Scan for the cell matching the given text and deliver its (x, y) coordinate at center. 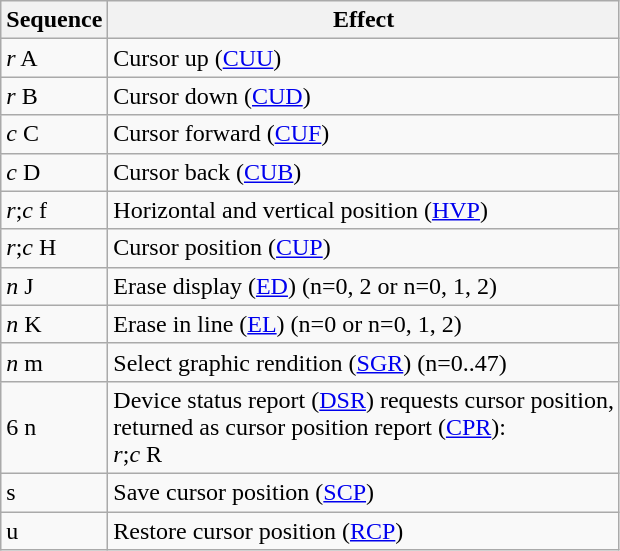
r B (54, 96)
Cursor down (CUD) (364, 96)
s (54, 492)
n m (54, 362)
n K (54, 324)
r;c H (54, 248)
n J (54, 286)
Restore cursor position (RCP) (364, 531)
Horizontal and vertical position (HVP) (364, 210)
Select graphic rendition (SGR) (n=0..47) (364, 362)
u (54, 531)
Effect (364, 20)
c C (54, 134)
Erase in line (EL) (n=0 or n=0, 1, 2) (364, 324)
6 n (54, 427)
Cursor up (CUU) (364, 58)
Erase display (ED) (n=0, 2 or n=0, 1, 2) (364, 286)
r;c f (54, 210)
Cursor position (CUP) (364, 248)
Save cursor position (SCP) (364, 492)
r A (54, 58)
Device status report (DSR) requests cursor position, returned as cursor position report (CPR): r;c R (364, 427)
Sequence (54, 20)
c D (54, 172)
Cursor back (CUB) (364, 172)
Cursor forward (CUF) (364, 134)
